Output the (x, y) coordinate of the center of the cell containing the given text.  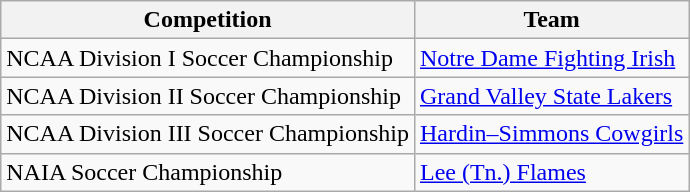
NCAA Division II Soccer Championship (208, 96)
Grand Valley State Lakers (551, 96)
NCAA Division III Soccer Championship (208, 134)
Competition (208, 20)
Notre Dame Fighting Irish (551, 58)
NAIA Soccer Championship (208, 172)
NCAA Division I Soccer Championship (208, 58)
Hardin–Simmons Cowgirls (551, 134)
Team (551, 20)
Lee (Tn.) Flames (551, 172)
